From the cell containing the given text, extract its center point as [x, y] coordinate. 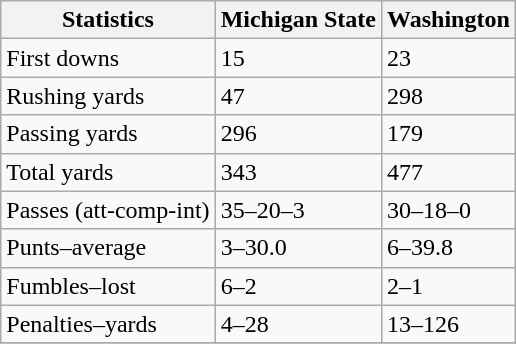
First downs [108, 58]
Washington [448, 20]
15 [298, 58]
Michigan State [298, 20]
23 [448, 58]
296 [298, 134]
6–39.8 [448, 248]
13–126 [448, 324]
35–20–3 [298, 210]
2–1 [448, 286]
47 [298, 96]
179 [448, 134]
Total yards [108, 172]
4–28 [298, 324]
Passing yards [108, 134]
30–18–0 [448, 210]
298 [448, 96]
Statistics [108, 20]
6–2 [298, 286]
3–30.0 [298, 248]
Penalties–yards [108, 324]
Passes (att-comp-int) [108, 210]
Rushing yards [108, 96]
Fumbles–lost [108, 286]
477 [448, 172]
343 [298, 172]
Punts–average [108, 248]
